Capture the cell that displays the provided text and extract its (X, Y) central coordinate. 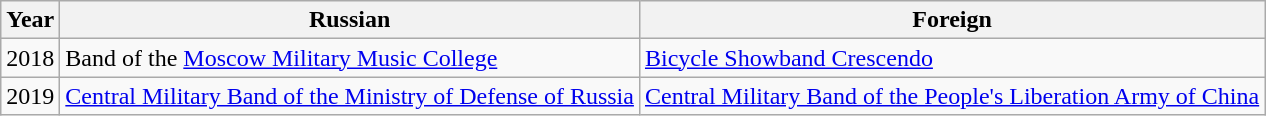
Foreign (952, 20)
Central Military Band of the People's Liberation Army of China (952, 96)
Year (30, 20)
Russian (350, 20)
Central Military Band of the Ministry of Defense of Russia (350, 96)
Band of the Moscow Military Music College (350, 58)
2018 (30, 58)
2019 (30, 96)
Bicycle Showband Crescendo (952, 58)
